For the text-containing cell, return its midpoint in (x, y) coordinate format. 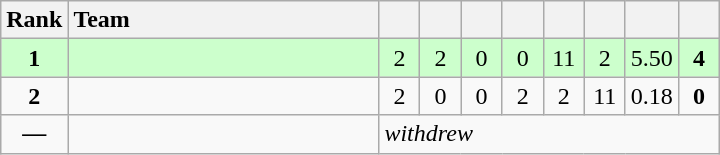
0.18 (652, 96)
Rank (34, 20)
5.50 (652, 58)
4 (698, 58)
withdrew (549, 134)
Team (224, 20)
— (34, 134)
1 (34, 58)
